Identify which cell holds the provided text, then report its (X, Y) central coordinate. 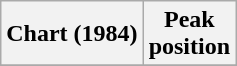
Peakposition (189, 34)
Chart (1984) (72, 34)
